Pinpoint the cell where the given text exists, returning its (X, Y) midpoint coordinate. 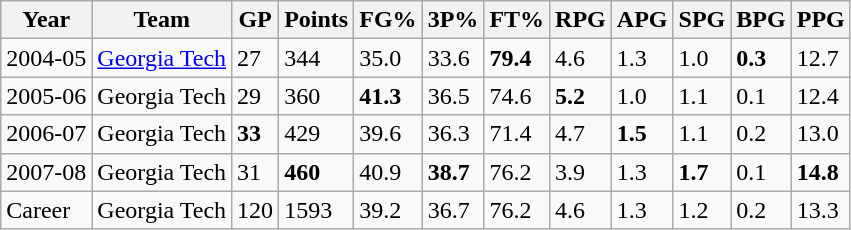
71.4 (517, 134)
29 (256, 96)
13.0 (820, 134)
36.3 (453, 134)
1593 (316, 210)
460 (316, 172)
344 (316, 58)
36.7 (453, 210)
Career (46, 210)
FG% (388, 20)
31 (256, 172)
1.2 (702, 210)
35.0 (388, 58)
5.2 (581, 96)
33.6 (453, 58)
Team (162, 20)
0.3 (761, 58)
1.7 (702, 172)
FT% (517, 20)
4.7 (581, 134)
120 (256, 210)
13.3 (820, 210)
39.2 (388, 210)
SPG (702, 20)
41.3 (388, 96)
BPG (761, 20)
39.6 (388, 134)
38.7 (453, 172)
3P% (453, 20)
429 (316, 134)
14.8 (820, 172)
2004-05 (46, 58)
12.4 (820, 96)
40.9 (388, 172)
GP (256, 20)
2007-08 (46, 172)
360 (316, 96)
2005-06 (46, 96)
12.7 (820, 58)
1.5 (642, 134)
74.6 (517, 96)
RPG (581, 20)
2006-07 (46, 134)
79.4 (517, 58)
33 (256, 134)
Year (46, 20)
APG (642, 20)
PPG (820, 20)
36.5 (453, 96)
27 (256, 58)
Points (316, 20)
3.9 (581, 172)
